Return [X, Y] of the center of cell containing provided text 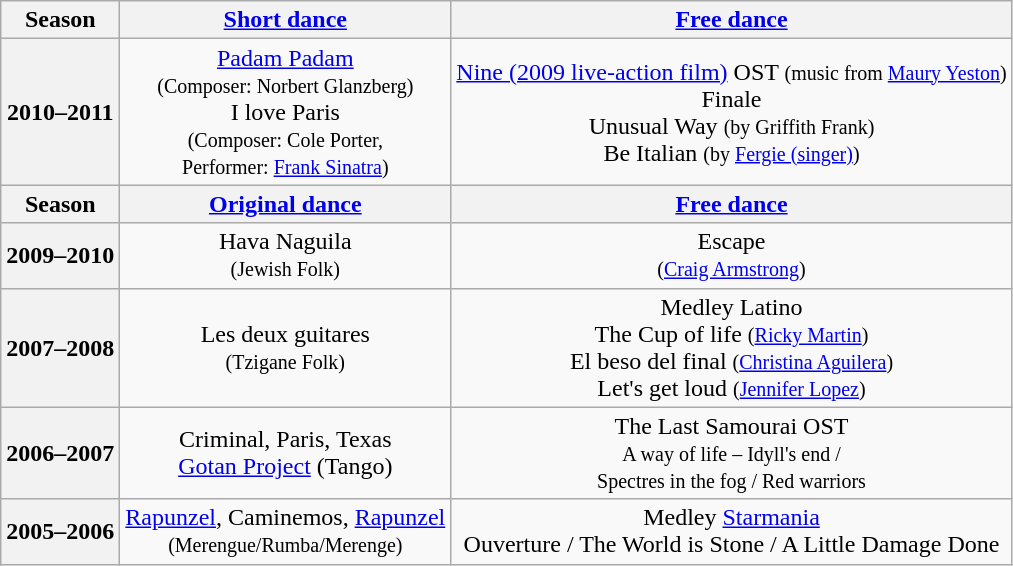
Rapunzel, Caminemos, Rapunzel (Merengue/Rumba/Merenge) [286, 532]
Nine (2009 live-action film) OST (music from Maury Yeston)FinaleUnusual Way (by Griffith Frank)Be Italian (by Fergie (singer)) [732, 112]
2006–2007 [60, 453]
2009–2010 [60, 256]
Medley Starmania Ouverture / The World is Stone / A Little Damage Done [732, 532]
Short dance [286, 20]
The Last Samourai OSTA way of life – Idyll's end / Spectres in the fog / Red warriors [732, 453]
Medley LatinoThe Cup of life (Ricky Martin)El beso del final (Christina Aguilera)Let's get loud (Jennifer Lopez) [732, 348]
Les deux guitares(Tzigane Folk) [286, 348]
2005–2006 [60, 532]
2010–2011 [60, 112]
Criminal, Paris, Texas Gotan Project (Tango) [286, 453]
Original dance [286, 204]
2007–2008 [60, 348]
Escape(Craig Armstrong) [732, 256]
Hava Naguila(Jewish Folk) [286, 256]
Padam Padam (Composer: Norbert Glanzberg)I love Paris(Composer: Cole Porter,Performer: Frank Sinatra) [286, 112]
